Locate the cell with the specified text and output its (x, y) center coordinate. 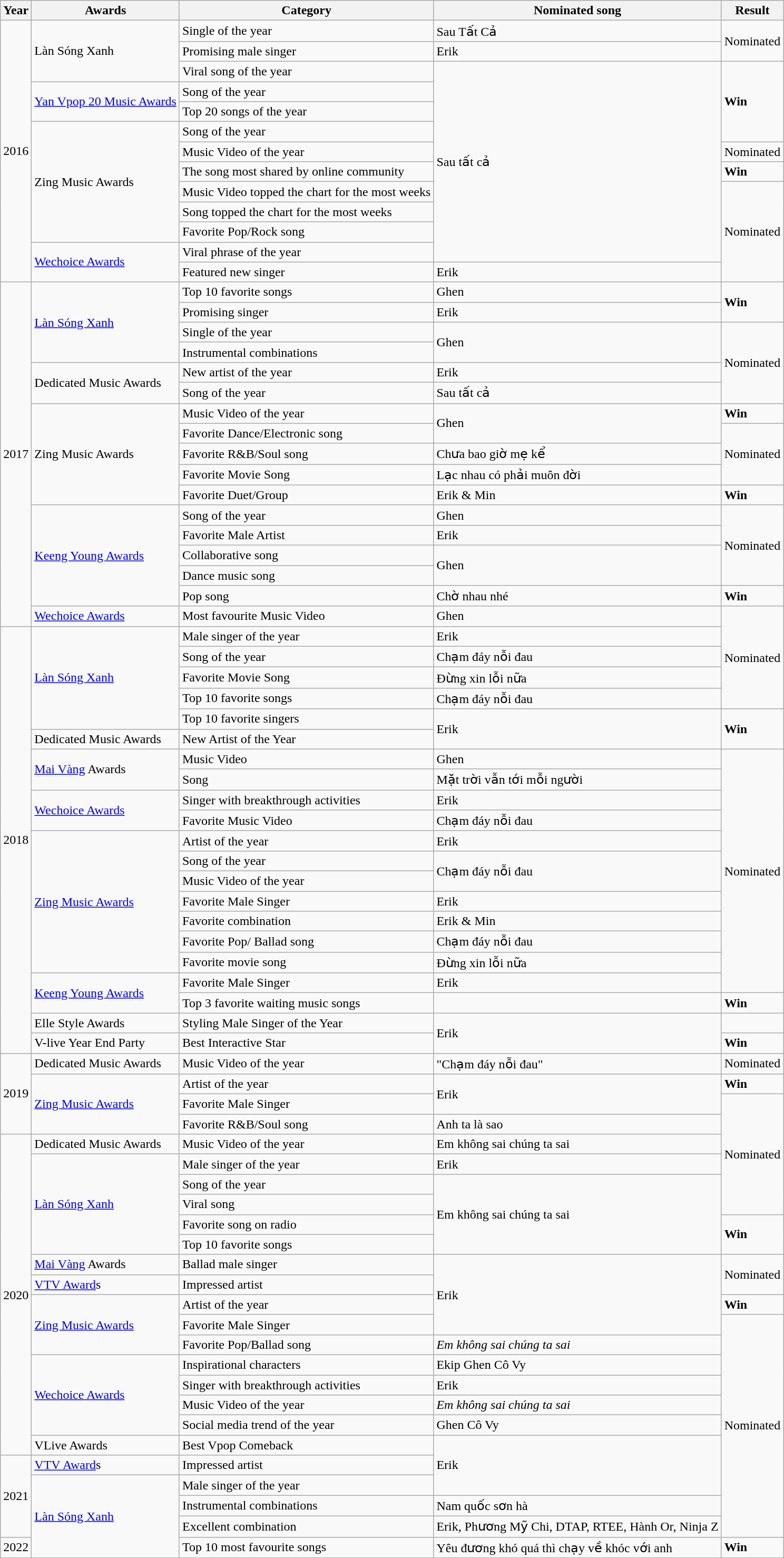
Promising male singer (306, 51)
2017 (16, 454)
Ghen Cô Vy (577, 1425)
Excellent combination (306, 1526)
New artist of the year (306, 372)
Elle Style Awards (105, 1023)
Nominated song (577, 11)
Favorite movie song (306, 962)
Pop song (306, 596)
Inspirational characters (306, 1365)
2018 (16, 840)
Top 20 songs of the year (306, 112)
Collaborative song (306, 555)
2020 (16, 1294)
Favorite combination (306, 921)
2019 (16, 1094)
Viral phrase of the year (306, 252)
2022 (16, 1547)
Erik, Phương Mỹ Chi, DTAP, RTEE, Hành Or, Ninja Z (577, 1526)
Nam quốc sơn hà (577, 1506)
VLive Awards (105, 1445)
Song topped the chart for the most weeks (306, 212)
Awards (105, 11)
Favorite Duet/Group (306, 495)
Favorite song on radio (306, 1224)
Chưa bao giờ mẹ kể (577, 454)
Ekip Ghen Cô Vy (577, 1365)
Result (752, 11)
Styling Male Singer of the Year (306, 1023)
Top 10 most favourite songs (306, 1547)
Music Video (306, 759)
Best Vpop Comeback (306, 1445)
V-live Year End Party (105, 1043)
2021 (16, 1496)
New Artist of the Year (306, 739)
Favorite Pop/Rock song (306, 232)
Favorite Pop/Ballad song (306, 1345)
Yêu đương khó quá thì chạy về khóc với anh (577, 1547)
Favorite Male Artist (306, 535)
Sau Tất Cả (577, 31)
Promising singer (306, 312)
Dance music song (306, 575)
Year (16, 11)
Lạc nhau có phải muôn đời (577, 475)
Favorite Dance/Electronic song (306, 433)
2016 (16, 151)
Chờ nhau nhé (577, 596)
The song most shared by online community (306, 172)
Favorite Pop/ Ballad song (306, 942)
Best Interactive Star (306, 1043)
Viral song (306, 1204)
Top 3 favorite waiting music songs (306, 1003)
Anh ta là sao (577, 1124)
Social media trend of the year (306, 1425)
Featured new singer (306, 272)
Music Video topped the chart for the most weeks (306, 192)
"Chạm đáy nỗi đau" (577, 1064)
Ballad male singer (306, 1264)
Mặt trời vẫn tới mỗi người (577, 780)
Favorite Music Video (306, 821)
Most favourite Music Video (306, 616)
Top 10 favorite singers (306, 719)
Category (306, 11)
Yan Vpop 20 Music Awards (105, 101)
Song (306, 780)
Viral song of the year (306, 71)
